Locate the cell with the specified text and output its [x, y] center coordinate. 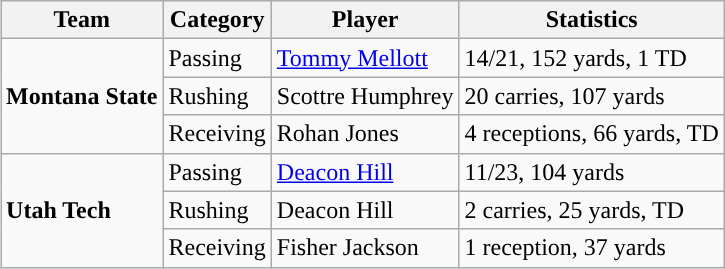
1 reception, 37 yards [592, 248]
Utah Tech [82, 210]
Rohan Jones [365, 134]
Player [365, 20]
Team [82, 20]
14/21, 152 yards, 1 TD [592, 58]
Montana State [82, 96]
2 carries, 25 yards, TD [592, 210]
Tommy Mellott [365, 58]
Fisher Jackson [365, 248]
Statistics [592, 20]
20 carries, 107 yards [592, 96]
Category [217, 20]
11/23, 104 yards [592, 172]
4 receptions, 66 yards, TD [592, 134]
Scottre Humphrey [365, 96]
